Provide the (X, Y) coordinate of the cell's center where the given text is located.  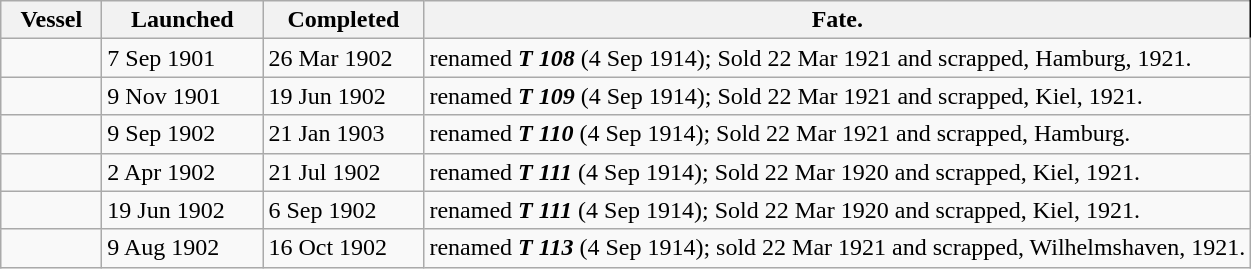
9 Sep 1902 (182, 134)
26 Mar 1902 (344, 58)
Launched (182, 20)
9 Aug 1902 (182, 248)
renamed T 109 (4 Sep 1914); Sold 22 Mar 1921 and scrapped, Kiel, 1921. (838, 96)
16 Oct 1902 (344, 248)
21 Jul 1902 (344, 172)
Vessel (52, 20)
Fate. (838, 20)
7 Sep 1901 (182, 58)
renamed T 113 (4 Sep 1914); sold 22 Mar 1921 and scrapped, Wilhelmshaven, 1921. (838, 248)
renamed T 108 (4 Sep 1914); Sold 22 Mar 1921 and scrapped, Hamburg, 1921. (838, 58)
21 Jan 1903 (344, 134)
Completed (344, 20)
renamed T 110 (4 Sep 1914); Sold 22 Mar 1921 and scrapped, Hamburg. (838, 134)
2 Apr 1902 (182, 172)
6 Sep 1902 (344, 210)
9 Nov 1901 (182, 96)
